Detect which cell encompasses the target text, then output its [x, y] center coordinate. 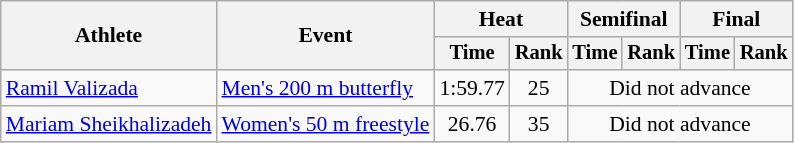
Mariam Sheikhalizadeh [109, 124]
35 [539, 124]
Semifinal [623, 19]
Women's 50 m freestyle [325, 124]
1:59.77 [472, 88]
25 [539, 88]
Athlete [109, 36]
Final [736, 19]
26.76 [472, 124]
Ramil Valizada [109, 88]
Men's 200 m butterfly [325, 88]
Event [325, 36]
Heat [500, 19]
